From the cell containing the given text, extract its center point as [x, y] coordinate. 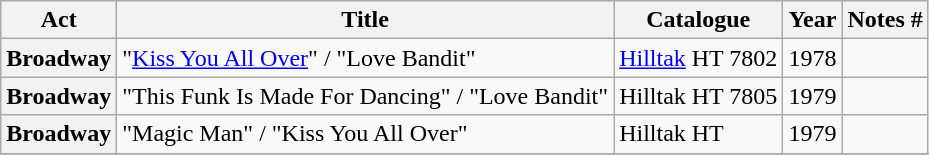
1978 [812, 58]
Year [812, 20]
Title [366, 20]
Notes # [885, 20]
Hilltak HT 7805 [698, 96]
Hilltak HT [698, 134]
"Kiss You All Over" / "Love Bandit" [366, 58]
Catalogue [698, 20]
"This Funk Is Made For Dancing" / "Love Bandit" [366, 96]
"Magic Man" / "Kiss You All Over" [366, 134]
Act [59, 20]
Hilltak HT 7802 [698, 58]
